Detect which cell encompasses the target text, then output its (x, y) center coordinate. 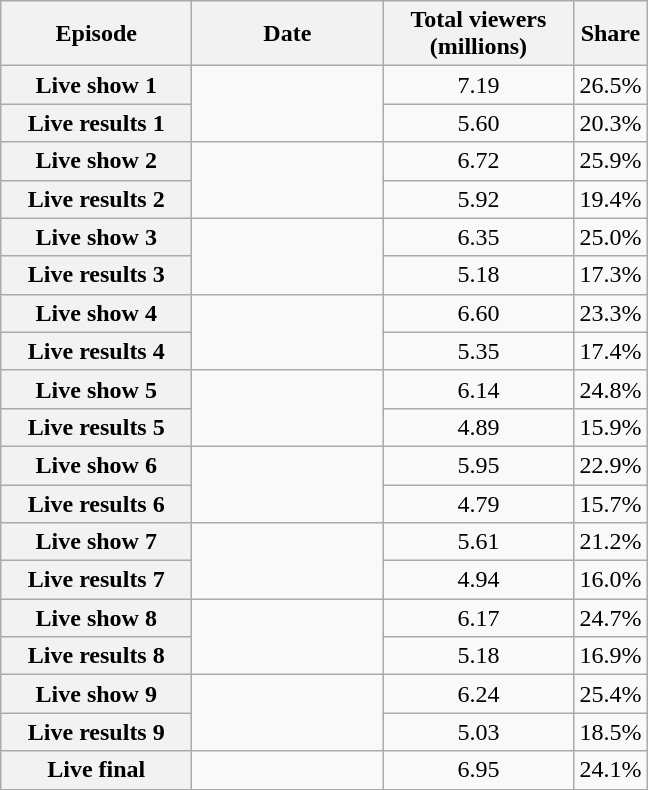
25.9% (610, 161)
6.24 (478, 694)
25.4% (610, 694)
4.79 (478, 503)
16.9% (610, 656)
Live results 2 (96, 199)
25.0% (610, 237)
17.4% (610, 351)
16.0% (610, 580)
Live show 9 (96, 694)
6.14 (478, 389)
Live final (96, 770)
Live results 4 (96, 351)
15.7% (610, 503)
Live results 3 (96, 275)
5.61 (478, 542)
Live results 7 (96, 580)
Live results 9 (96, 732)
19.4% (610, 199)
24.8% (610, 389)
22.9% (610, 465)
24.1% (610, 770)
6.35 (478, 237)
7.19 (478, 85)
21.2% (610, 542)
Live show 1 (96, 85)
Live show 6 (96, 465)
Live results 1 (96, 123)
Live show 5 (96, 389)
Live show 2 (96, 161)
Episode (96, 34)
17.3% (610, 275)
5.03 (478, 732)
6.17 (478, 618)
18.5% (610, 732)
Share (610, 34)
15.9% (610, 427)
Total viewers(millions) (478, 34)
4.94 (478, 580)
5.92 (478, 199)
Live show 4 (96, 313)
23.3% (610, 313)
Live show 7 (96, 542)
24.7% (610, 618)
4.89 (478, 427)
Date (288, 34)
6.60 (478, 313)
Live show 3 (96, 237)
5.35 (478, 351)
6.95 (478, 770)
20.3% (610, 123)
Live show 8 (96, 618)
5.95 (478, 465)
26.5% (610, 85)
Live results 5 (96, 427)
Live results 6 (96, 503)
5.60 (478, 123)
6.72 (478, 161)
Live results 8 (96, 656)
